Locate the cell with the specified text and output its [X, Y] center coordinate. 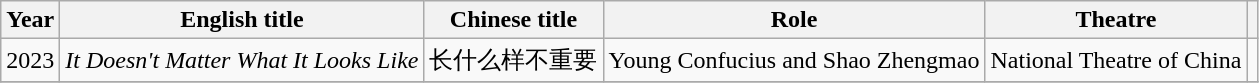
Role [794, 20]
It Doesn't Matter What It Looks Like [242, 60]
2023 [30, 60]
长什么样不重要 [514, 60]
English title [242, 20]
Chinese title [514, 20]
Theatre [1116, 20]
Year [30, 20]
Young Confucius and Shao Zhengmao [794, 60]
National Theatre of China [1116, 60]
